Output the (x, y) coordinate of the center of the cell containing the given text.  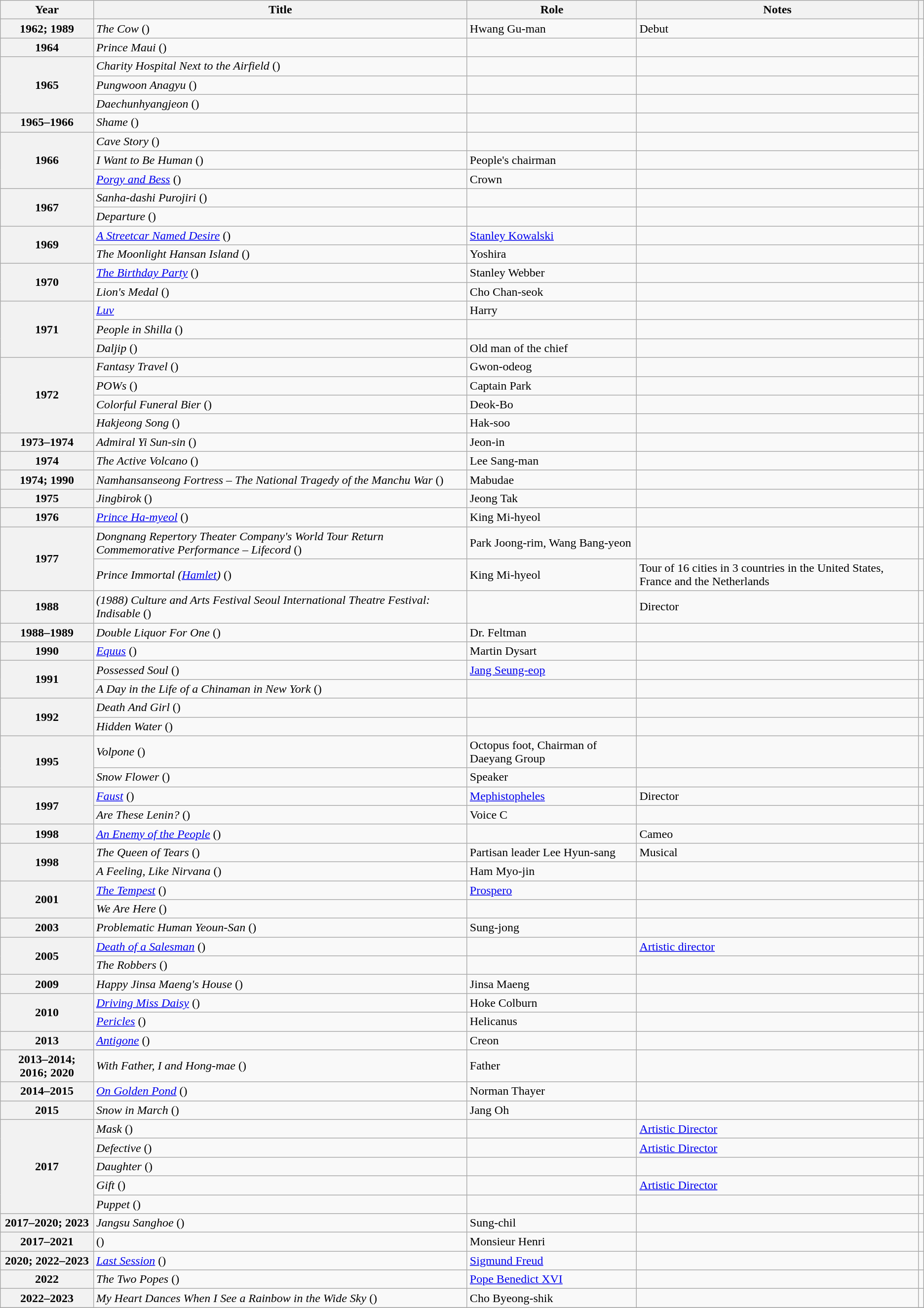
Dongnang Repertory Theater Company's World Tour Return Commemorative Performance – Lifecord () (280, 542)
Shame () (280, 122)
People in Shilla () (280, 329)
1991 (47, 679)
Dr. Feltman (552, 633)
Notes (777, 10)
Lee Sang-man (552, 461)
1988–1989 (47, 633)
Happy Jinsa Maeng's House () (280, 984)
1992 (47, 717)
Jeong Tak (552, 498)
Porgy and Bess () (280, 179)
1990 (47, 651)
Sanha-dashi Purojiri () (280, 198)
Title (280, 10)
1965 (47, 85)
A Day in the Life of a Chinaman in New York () (280, 689)
2017–2020; 2023 (47, 1223)
An Enemy of the People () (280, 833)
Cho Byeong-shik (552, 1298)
2022–2023 (47, 1298)
Jinsa Maeng (552, 984)
Tour of 16 cities in 3 countries in the United States, France and the Netherlands (777, 575)
2022 (47, 1279)
Last Session () (280, 1261)
1972 (47, 395)
1970 (47, 282)
Gwon-odeog (552, 367)
1988 (47, 607)
Death And Girl () (280, 708)
Snow in March () (280, 1110)
Death of a Salesman () (280, 947)
The Queen of Tears () (280, 852)
Debut (777, 29)
1995 (47, 761)
Artistic director (777, 947)
Mabudae (552, 479)
Daechunhyangjeon () (280, 104)
Charity Hospital Next to the Airfield () (280, 66)
Double Liquor For One () (280, 633)
Departure () (280, 216)
2001 (47, 900)
1975 (47, 498)
The Two Popes () (280, 1279)
2017–2021 (47, 1242)
2003 (47, 928)
Pungwoon Anagyu () (280, 85)
Jingbirok () (280, 498)
Jang Seung-eop (552, 670)
POWs () (280, 386)
2009 (47, 984)
Helicanus (552, 1022)
Are These Lenin? () (280, 815)
1974 (47, 461)
Possessed Soul () (280, 670)
2005 (47, 956)
The Robbers () (280, 965)
Father (552, 1066)
1967 (47, 207)
1971 (47, 329)
Hidden Water () (280, 726)
Luv (280, 311)
Norman Thayer (552, 1091)
Mask () (280, 1129)
2020; 2022–2023 (47, 1261)
Daljip () (280, 348)
Octopus foot, Chairman of Daeyang Group (552, 752)
Jang Oh (552, 1110)
Cho Chan-seok (552, 292)
Jangsu Sanghoe () (280, 1223)
1977 (47, 558)
Daughter () (280, 1166)
Ham Myo-jin (552, 871)
On Golden Pond () (280, 1091)
People's chairman (552, 160)
1965–1966 (47, 122)
Pope Benedict XVI (552, 1279)
Stanley Webber (552, 273)
We Are Here () (280, 909)
1964 (47, 47)
Driving Miss Daisy () (280, 1003)
Colorful Funeral Bier () (280, 404)
2015 (47, 1110)
Captain Park (552, 386)
Crown (552, 179)
I Want to Be Human () (280, 160)
Hoke Colburn (552, 1003)
Jeon-in (552, 442)
1966 (47, 160)
Prince Ha-myeol () (280, 517)
Martin Dysart (552, 651)
A Feeling, Like Nirvana () (280, 871)
2014–2015 (47, 1091)
The Birthday Party () (280, 273)
Cave Story () (280, 141)
The Active Volcano () (280, 461)
Hwang Gu-man (552, 29)
My Heart Dances When I See a Rainbow in the Wide Sky () (280, 1298)
The Cow () (280, 29)
Fantasy Travel () (280, 367)
1973–1974 (47, 442)
Problematic Human Yeoun-San () (280, 928)
The Moonlight Hansan Island () (280, 254)
Old man of the chief (552, 348)
Sigmund Freud (552, 1261)
() (280, 1242)
Year (47, 10)
Mephistopheles (552, 796)
Musical (777, 852)
With Father, I and Hong-mae () (280, 1066)
Hakjeong Song () (280, 423)
1974; 1990 (47, 479)
Deok-Bo (552, 404)
The Tempest () (280, 890)
1976 (47, 517)
Cameo (777, 833)
Speaker (552, 777)
Stanley Kowalski (552, 236)
1962; 1989 (47, 29)
Sung-chil (552, 1223)
Puppet () (280, 1204)
Pericles () (280, 1022)
Sung-jong (552, 928)
Voice C (552, 815)
Gift () (280, 1185)
Faust () (280, 796)
1969 (47, 245)
Defective () (280, 1148)
Monsieur Henri (552, 1242)
Creon (552, 1040)
Partisan leader Lee Hyun-sang (552, 852)
Prince Immortal (Hamlet) () (280, 575)
Prince Maui () (280, 47)
Harry (552, 311)
Admiral Yi Sun-sin () (280, 442)
Lion's Medal () (280, 292)
2013 (47, 1040)
Role (552, 10)
2010 (47, 1012)
A Streetcar Named Desire () (280, 236)
(1988) Culture and Arts Festival Seoul International Theatre Festival: Indisable () (280, 607)
Antigone () (280, 1040)
2013–2014; 2016; 2020 (47, 1066)
Hak-soo (552, 423)
Yoshira (552, 254)
1997 (47, 805)
Volpone () (280, 752)
Prospero (552, 890)
Snow Flower () (280, 777)
Park Joong-rim, Wang Bang-yeon (552, 542)
Equus () (280, 651)
Namhansanseong Fortress – The National Tragedy of the Manchu War () (280, 479)
2017 (47, 1166)
